From the cell containing the given text, extract its center point as (X, Y) coordinate. 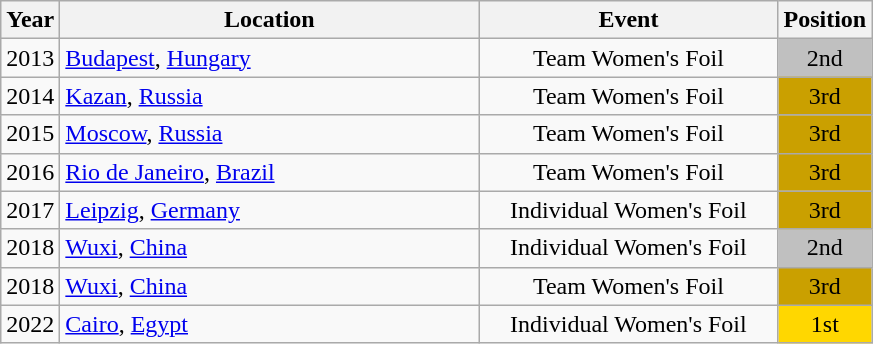
Budapest, Hungary (270, 58)
2015 (30, 134)
2014 (30, 96)
1st (825, 324)
Leipzig, Germany (270, 210)
Cairo, Egypt (270, 324)
2013 (30, 58)
Kazan, Russia (270, 96)
Event (628, 20)
Location (270, 20)
Year (30, 20)
Moscow, Russia (270, 134)
2017 (30, 210)
Position (825, 20)
2022 (30, 324)
2016 (30, 172)
Rio de Janeiro, Brazil (270, 172)
